Pinpoint the cell where the given text exists, returning its (x, y) midpoint coordinate. 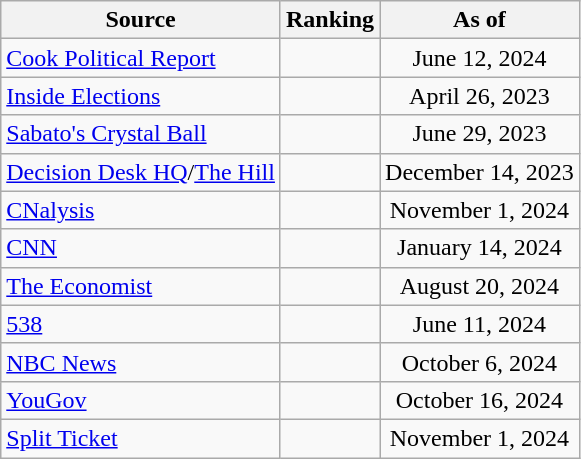
Cook Political Report (141, 58)
January 14, 2024 (480, 248)
August 20, 2024 (480, 286)
June 11, 2024 (480, 324)
Sabato's Crystal Ball (141, 134)
Ranking (330, 20)
CNN (141, 248)
October 6, 2024 (480, 362)
December 14, 2023 (480, 172)
NBC News (141, 362)
The Economist (141, 286)
CNalysis (141, 210)
June 29, 2023 (480, 134)
Split Ticket (141, 438)
YouGov (141, 400)
October 16, 2024 (480, 400)
Inside Elections (141, 96)
Decision Desk HQ/The Hill (141, 172)
June 12, 2024 (480, 58)
As of (480, 20)
April 26, 2023 (480, 96)
Source (141, 20)
538 (141, 324)
